From the cell containing the given text, extract its center point as (X, Y) coordinate. 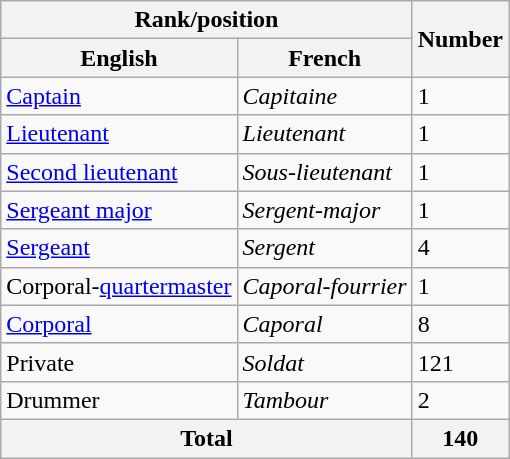
Caporal (324, 324)
2 (460, 400)
Corporal-quartermaster (119, 286)
Second lieutenant (119, 172)
Private (119, 362)
Corporal (119, 324)
French (324, 58)
121 (460, 362)
Sous-lieutenant (324, 172)
140 (460, 438)
Captain (119, 96)
4 (460, 248)
Total (206, 438)
Number (460, 39)
Sergent-major (324, 210)
Caporal-fourrier (324, 286)
English (119, 58)
Drummer (119, 400)
Sergeant (119, 248)
Sergeant major (119, 210)
Capitaine (324, 96)
Tambour (324, 400)
8 (460, 324)
Rank/position (206, 20)
Sergent (324, 248)
Soldat (324, 362)
